Identify which cell holds the provided text, then report its (x, y) central coordinate. 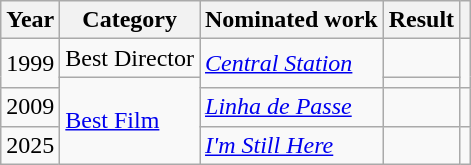
Best Director (130, 58)
Year (30, 20)
Category (130, 20)
I'm Still Here (292, 145)
Result (421, 20)
2009 (30, 107)
1999 (30, 64)
Best Film (130, 120)
2025 (30, 145)
Central Station (292, 64)
Nominated work (292, 20)
Linha de Passe (292, 107)
